Extract the (x, y) coordinate from the center of the cell holding the provided text.  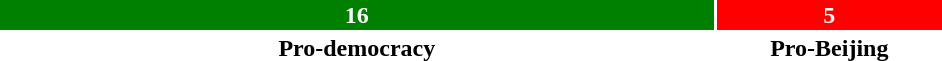
16 (357, 15)
5 (830, 15)
